Find where the given text appears and provide that cell's center as (X, Y) coordinate. 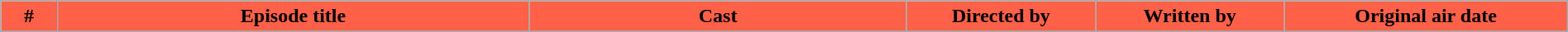
Original air date (1426, 16)
# (29, 16)
Written by (1190, 16)
Cast (718, 16)
Directed by (1001, 16)
Episode title (293, 16)
